Scan for the cell matching the given text and deliver its [x, y] coordinate at center. 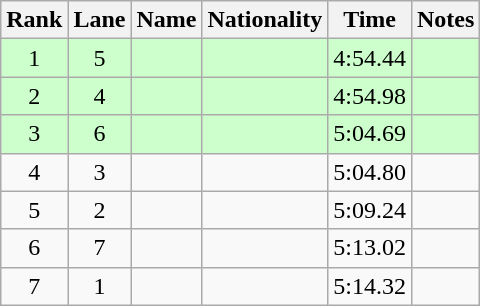
Rank [34, 20]
5:04.80 [370, 172]
5:09.24 [370, 210]
5:13.02 [370, 248]
5:04.69 [370, 134]
5:14.32 [370, 286]
Name [166, 20]
Time [370, 20]
Notes [445, 20]
4:54.98 [370, 96]
4:54.44 [370, 58]
Lane [100, 20]
Nationality [265, 20]
